Extract the (X, Y) coordinate from the center of the cell holding the provided text.  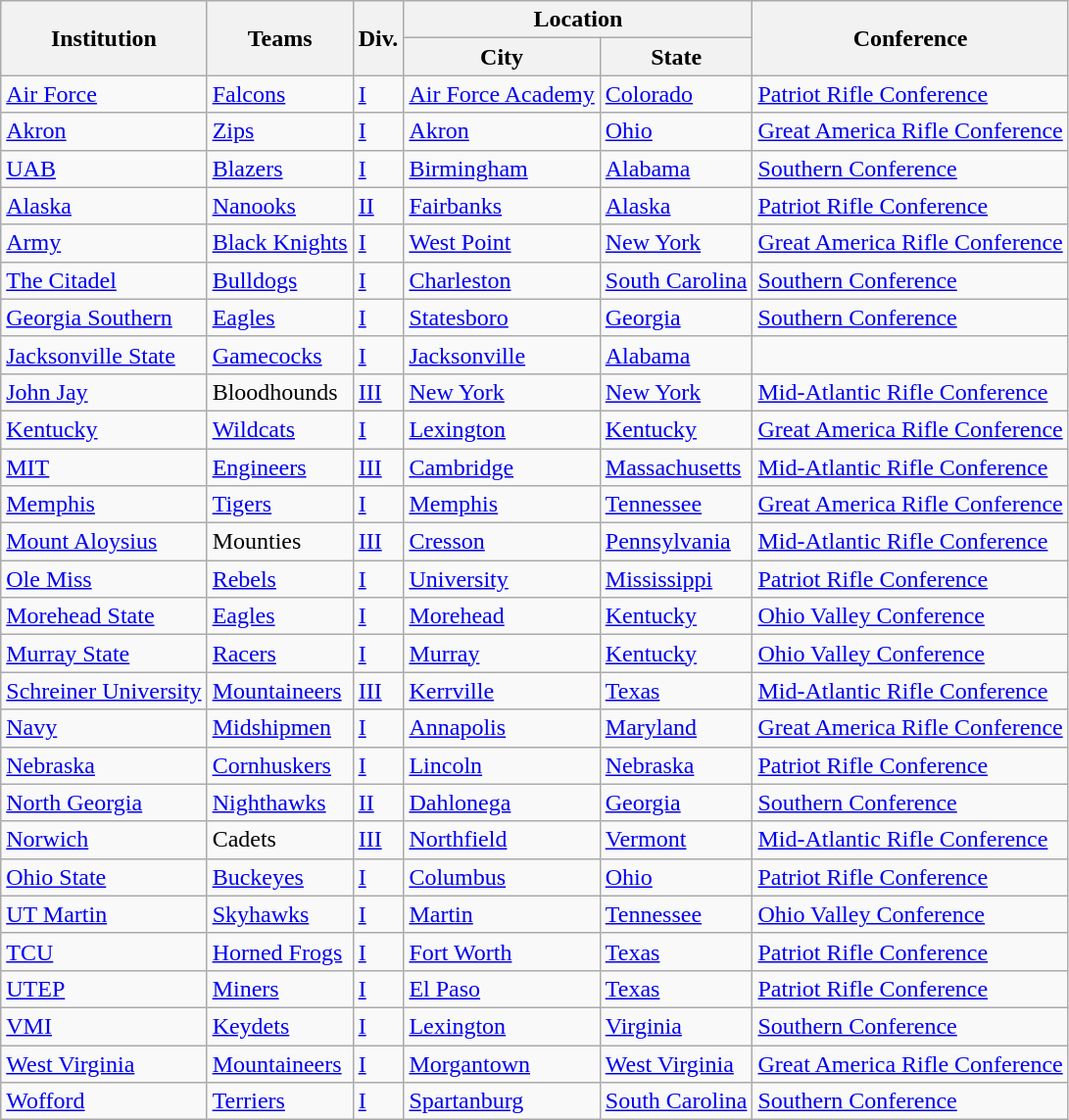
Rebels (280, 579)
Murray State (104, 654)
Dahlonega (502, 803)
El Paso (502, 989)
Nanooks (280, 206)
Kerrville (502, 691)
West Point (502, 243)
Nighthawks (280, 803)
Lincoln (502, 765)
Cadets (280, 840)
University (502, 579)
Columbus (502, 877)
Racers (280, 654)
Ole Miss (104, 579)
MIT (104, 467)
Cornhuskers (280, 765)
Institution (104, 38)
Colorado (676, 94)
Mount Aloysius (104, 542)
Mississippi (676, 579)
State (676, 57)
Location (578, 20)
Morehead State (104, 616)
Gamecocks (280, 355)
Buckeyes (280, 877)
Pennsylvania (676, 542)
Zips (280, 131)
Schreiner University (104, 691)
Maryland (676, 728)
Statesboro (502, 317)
Blazers (280, 169)
Air Force Academy (502, 94)
Vermont (676, 840)
Massachusetts (676, 467)
Skyhawks (280, 914)
Martin (502, 914)
City (502, 57)
Annapolis (502, 728)
Fort Worth (502, 951)
Jacksonville (502, 355)
Fairbanks (502, 206)
Northfield (502, 840)
Wildcats (280, 429)
Navy (104, 728)
Conference (910, 38)
TCU (104, 951)
Teams (280, 38)
Army (104, 243)
Engineers (280, 467)
UT Martin (104, 914)
The Citadel (104, 280)
Keydets (280, 1026)
Div. (378, 38)
UTEP (104, 989)
Virginia (676, 1026)
UAB (104, 169)
Miners (280, 989)
Bloodhounds (280, 392)
Horned Frogs (280, 951)
Bulldogs (280, 280)
Jacksonville State (104, 355)
Georgia Southern (104, 317)
Birmingham (502, 169)
Mounties (280, 542)
Falcons (280, 94)
Charleston (502, 280)
Spartanburg (502, 1101)
Black Knights (280, 243)
Wofford (104, 1101)
Cambridge (502, 467)
Norwich (104, 840)
Ohio State (104, 877)
Morgantown (502, 1063)
Terriers (280, 1101)
Midshipmen (280, 728)
Cresson (502, 542)
Tigers (280, 505)
Air Force (104, 94)
Murray (502, 654)
VMI (104, 1026)
North Georgia (104, 803)
Morehead (502, 616)
John Jay (104, 392)
